Pinpoint the cell where the given text exists, returning its [x, y] midpoint coordinate. 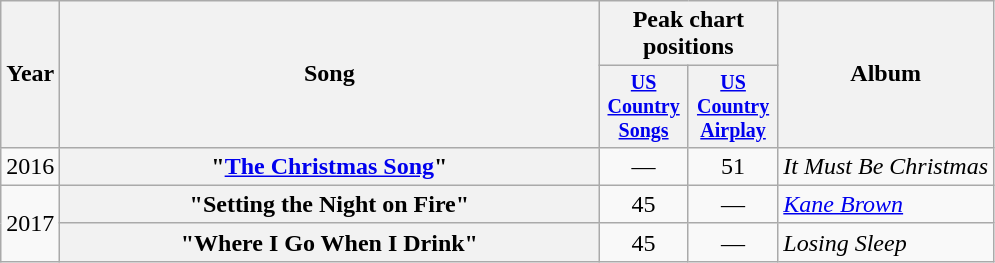
"The Christmas Song" [330, 166]
Peak chart positions [688, 34]
Year [30, 74]
It Must Be Christmas [886, 166]
Losing Sleep [886, 242]
Kane Brown [886, 204]
"Where I Go When I Drink" [330, 242]
US Country Songs [644, 106]
Song [330, 74]
US Country Airplay [732, 106]
Album [886, 74]
"Setting the Night on Fire" [330, 204]
2016 [30, 166]
2017 [30, 223]
51 [732, 166]
